Provide the [X, Y] coordinate of the cell's center where the given text is located.  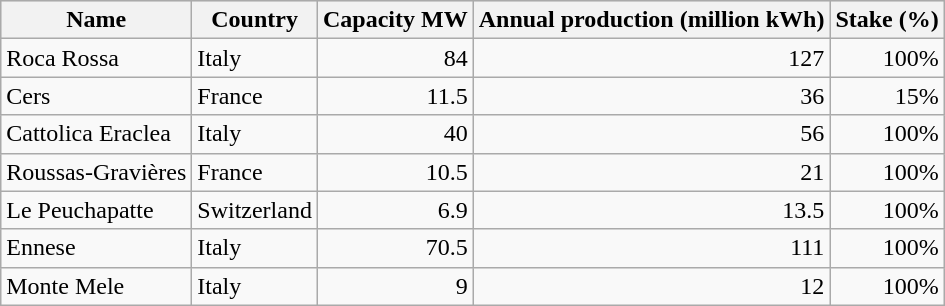
21 [652, 172]
10.5 [395, 172]
56 [652, 134]
Capacity MW [395, 20]
Ennese [96, 248]
13.5 [652, 210]
15% [887, 96]
Cers [96, 96]
Switzerland [255, 210]
Cattolica Eraclea [96, 134]
127 [652, 58]
Roussas-Gravières [96, 172]
9 [395, 286]
70.5 [395, 248]
11.5 [395, 96]
111 [652, 248]
Stake (%) [887, 20]
84 [395, 58]
Country [255, 20]
Monte Mele [96, 286]
40 [395, 134]
Roca Rossa [96, 58]
Name [96, 20]
Le Peuchapatte [96, 210]
12 [652, 286]
36 [652, 96]
Annual production (million kWh) [652, 20]
6.9 [395, 210]
